Determine the (X, Y) coordinate at the center of the cell enclosing the given text.  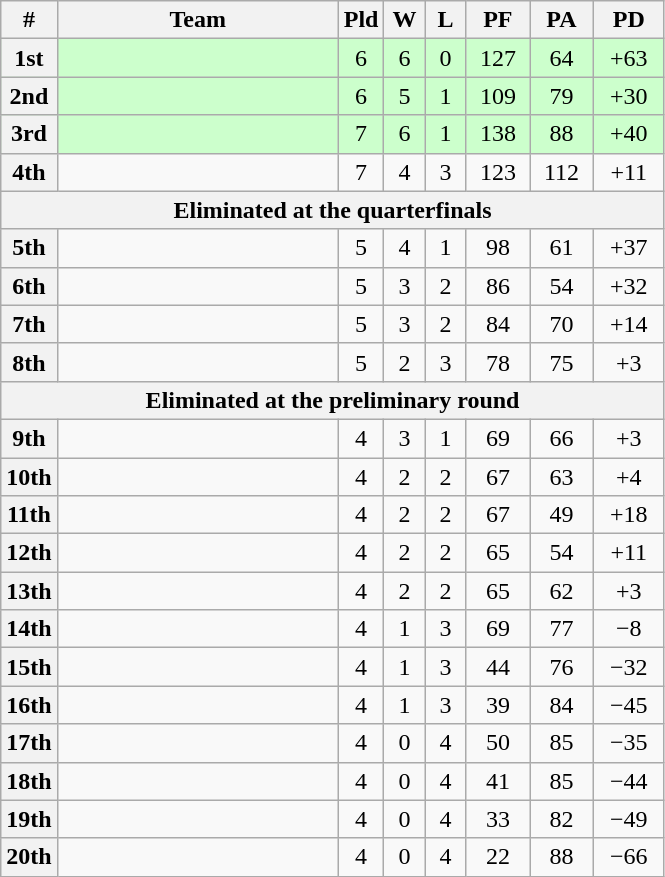
138 (498, 134)
8th (29, 362)
22 (498, 857)
+14 (628, 324)
109 (498, 96)
−32 (628, 667)
20th (29, 857)
+18 (628, 515)
Eliminated at the preliminary round (333, 400)
9th (29, 438)
+37 (628, 248)
Eliminated at the quarterfinals (333, 210)
61 (562, 248)
18th (29, 781)
11th (29, 515)
4th (29, 172)
12th (29, 553)
−66 (628, 857)
+32 (628, 286)
39 (498, 705)
+30 (628, 96)
3rd (29, 134)
−44 (628, 781)
13th (29, 591)
−35 (628, 743)
+40 (628, 134)
112 (562, 172)
78 (498, 362)
−8 (628, 629)
14th (29, 629)
82 (562, 819)
2nd (29, 96)
75 (562, 362)
33 (498, 819)
+4 (628, 477)
Pld (361, 20)
L (446, 20)
41 (498, 781)
77 (562, 629)
16th (29, 705)
66 (562, 438)
# (29, 20)
+63 (628, 58)
123 (498, 172)
79 (562, 96)
64 (562, 58)
1st (29, 58)
W (404, 20)
127 (498, 58)
98 (498, 248)
5th (29, 248)
PF (498, 20)
76 (562, 667)
PA (562, 20)
PD (628, 20)
70 (562, 324)
−49 (628, 819)
62 (562, 591)
17th (29, 743)
Team (198, 20)
50 (498, 743)
63 (562, 477)
−45 (628, 705)
6th (29, 286)
15th (29, 667)
19th (29, 819)
7th (29, 324)
86 (498, 286)
44 (498, 667)
10th (29, 477)
49 (562, 515)
